Identify which cell holds the provided text, then report its (X, Y) central coordinate. 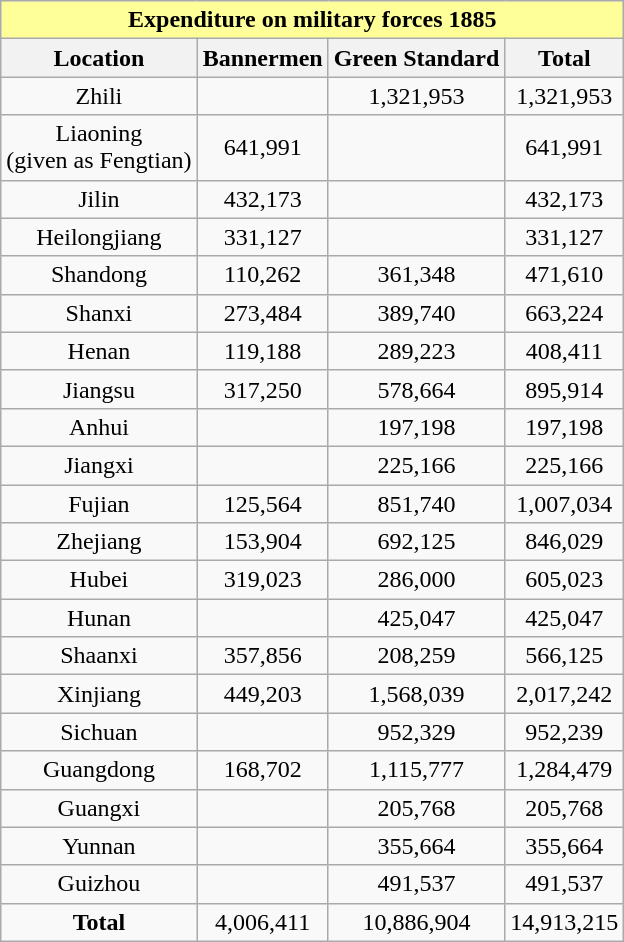
Bannermen (262, 58)
Zhejiang (99, 542)
357,856 (262, 656)
Xinjiang (99, 694)
952,329 (416, 732)
14,913,215 (564, 922)
Shaanxi (99, 656)
Henan (99, 351)
605,023 (564, 580)
1,568,039 (416, 694)
Hunan (99, 618)
Guangxi (99, 808)
208,259 (416, 656)
1,007,034 (564, 503)
846,029 (564, 542)
319,023 (262, 580)
Hubei (99, 580)
578,664 (416, 389)
Green Standard (416, 58)
273,484 (262, 313)
10,886,904 (416, 922)
Liaoning(given as Fengtian) (99, 148)
895,914 (564, 389)
153,904 (262, 542)
Jiangsu (99, 389)
1,284,479 (564, 770)
Jilin (99, 199)
317,250 (262, 389)
Guangdong (99, 770)
566,125 (564, 656)
Heilongjiang (99, 237)
408,411 (564, 351)
Jiangxi (99, 465)
110,262 (262, 275)
Anhui (99, 427)
Guizhou (99, 884)
471,610 (564, 275)
1,115,777 (416, 770)
663,224 (564, 313)
289,223 (416, 351)
Yunnan (99, 846)
361,348 (416, 275)
389,740 (416, 313)
119,188 (262, 351)
Shandong (99, 275)
Location (99, 58)
4,006,411 (262, 922)
286,000 (416, 580)
Expenditure on military forces 1885 (312, 20)
Zhili (99, 96)
Fujian (99, 503)
Sichuan (99, 732)
692,125 (416, 542)
449,203 (262, 694)
168,702 (262, 770)
Shanxi (99, 313)
2,017,242 (564, 694)
125,564 (262, 503)
952,239 (564, 732)
851,740 (416, 503)
